Extract the (X, Y) coordinate from the center of the cell holding the provided text.  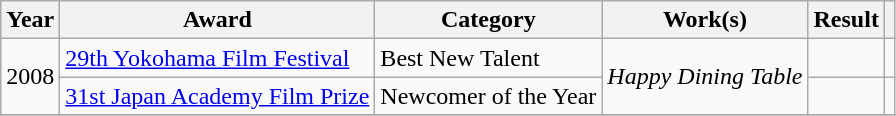
Award (218, 20)
Best New Talent (488, 58)
Year (30, 20)
Category (488, 20)
Newcomer of the Year (488, 96)
2008 (30, 77)
Result (846, 20)
29th Yokohama Film Festival (218, 58)
31st Japan Academy Film Prize (218, 96)
Happy Dining Table (705, 77)
Work(s) (705, 20)
